Locate the cell with the specified text and output its [X, Y] center coordinate. 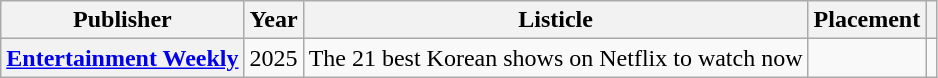
Entertainment Weekly [122, 58]
Placement [867, 20]
Listicle [556, 20]
2025 [274, 58]
Publisher [122, 20]
The 21 best Korean shows on Netflix to watch now [556, 58]
Year [274, 20]
